For the text-containing cell, return its midpoint in [X, Y] coordinate format. 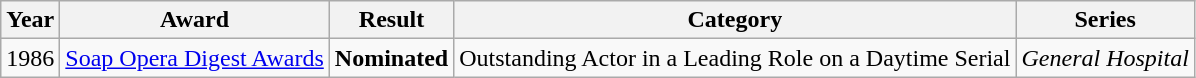
Soap Opera Digest Awards [194, 58]
Award [194, 20]
1986 [30, 58]
Series [1105, 20]
Year [30, 20]
Result [391, 20]
Category [735, 20]
Nominated [391, 58]
Outstanding Actor in a Leading Role on a Daytime Serial [735, 58]
General Hospital [1105, 58]
